Provide the (x, y) coordinate of the cell's center where the given text is located.  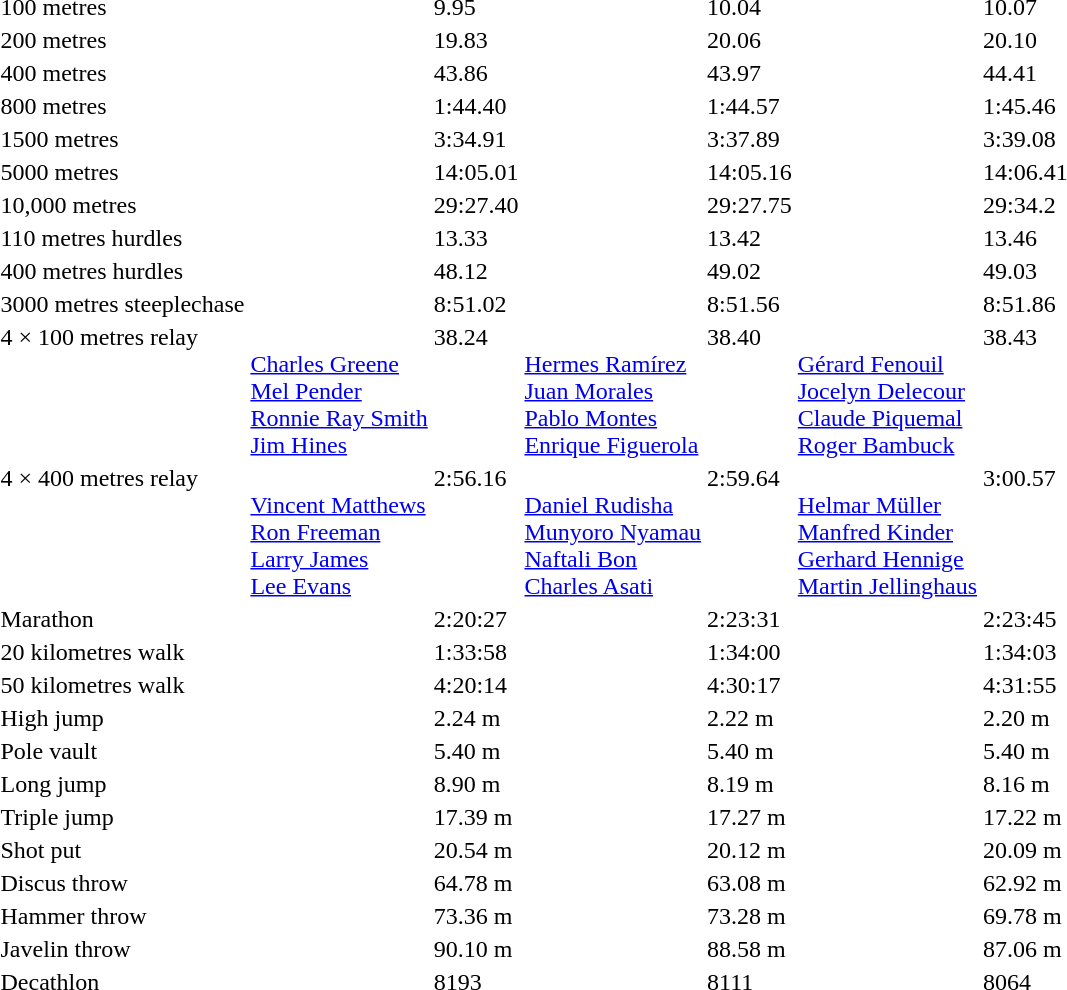
14:05.16 (750, 172)
43.97 (750, 73)
29:27.40 (476, 205)
8:51.56 (750, 304)
20.54 m (476, 850)
3:34.91 (476, 139)
88.58 m (750, 949)
Helmar MüllerManfred KinderGerhard HennigeMartin Jellinghaus (887, 532)
73.28 m (750, 916)
17.39 m (476, 817)
20.12 m (750, 850)
43.86 (476, 73)
Vincent MatthewsRon FreemanLarry JamesLee Evans (339, 532)
14:05.01 (476, 172)
8.19 m (750, 784)
1:44.57 (750, 106)
2:23:31 (750, 619)
38.40 (750, 391)
49.02 (750, 271)
2:20:27 (476, 619)
2.24 m (476, 718)
Gérard FenouilJocelyn DelecourClaude PiquemalRoger Bambuck (887, 391)
2.22 m (750, 718)
2:56.16 (476, 532)
1:44.40 (476, 106)
17.27 m (750, 817)
4:30:17 (750, 685)
19.83 (476, 40)
13.42 (750, 238)
20.06 (750, 40)
Charles GreeneMel PenderRonnie Ray SmithJim Hines (339, 391)
63.08 m (750, 883)
29:27.75 (750, 205)
8.90 m (476, 784)
90.10 m (476, 949)
2:59.64 (750, 532)
4:20:14 (476, 685)
1:33:58 (476, 652)
48.12 (476, 271)
1:34:00 (750, 652)
38.24 (476, 391)
64.78 m (476, 883)
8:51.02 (476, 304)
Hermes RamírezJuan MoralesPablo MontesEnrique Figuerola (613, 391)
3:37.89 (750, 139)
13.33 (476, 238)
73.36 m (476, 916)
Daniel RudishaMunyoro NyamauNaftali BonCharles Asati (613, 532)
